Find where the given text appears and provide that cell's center as (X, Y) coordinate. 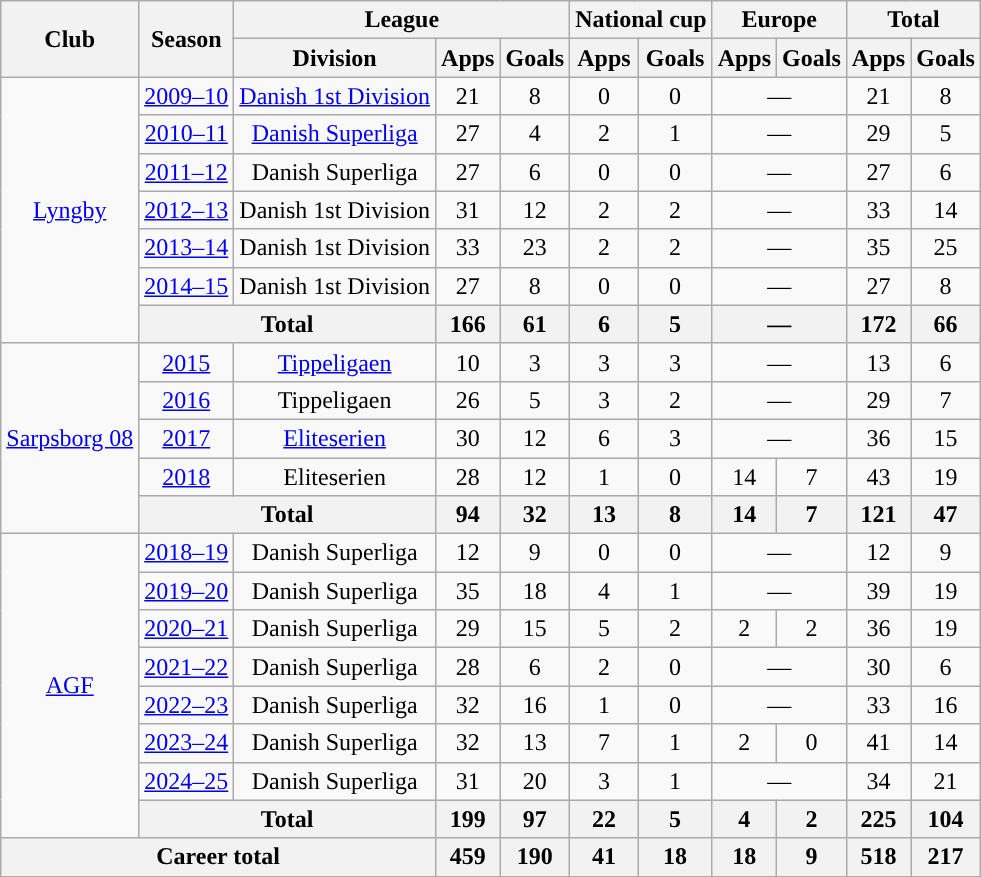
43 (878, 477)
2010–11 (186, 134)
190 (535, 857)
Sarpsborg 08 (70, 438)
National cup (641, 20)
47 (946, 515)
97 (535, 819)
Europe (779, 20)
66 (946, 324)
39 (878, 591)
518 (878, 857)
AGF (70, 686)
26 (468, 400)
94 (468, 515)
Club (70, 39)
2018–19 (186, 553)
199 (468, 819)
2016 (186, 400)
217 (946, 857)
23 (535, 248)
34 (878, 781)
2011–12 (186, 172)
Division (335, 58)
2009–10 (186, 96)
2023–24 (186, 743)
2020–21 (186, 629)
2015 (186, 362)
League (402, 20)
22 (604, 819)
2021–22 (186, 667)
172 (878, 324)
20 (535, 781)
61 (535, 324)
2019–20 (186, 591)
2024–25 (186, 781)
Season (186, 39)
121 (878, 515)
2012–13 (186, 210)
2013–14 (186, 248)
Lyngby (70, 210)
166 (468, 324)
459 (468, 857)
104 (946, 819)
2018 (186, 477)
225 (878, 819)
Career total (218, 857)
10 (468, 362)
2014–15 (186, 286)
25 (946, 248)
2022–23 (186, 705)
2017 (186, 438)
